Provide the (x, y) coordinate of the cell's center where the given text is located.  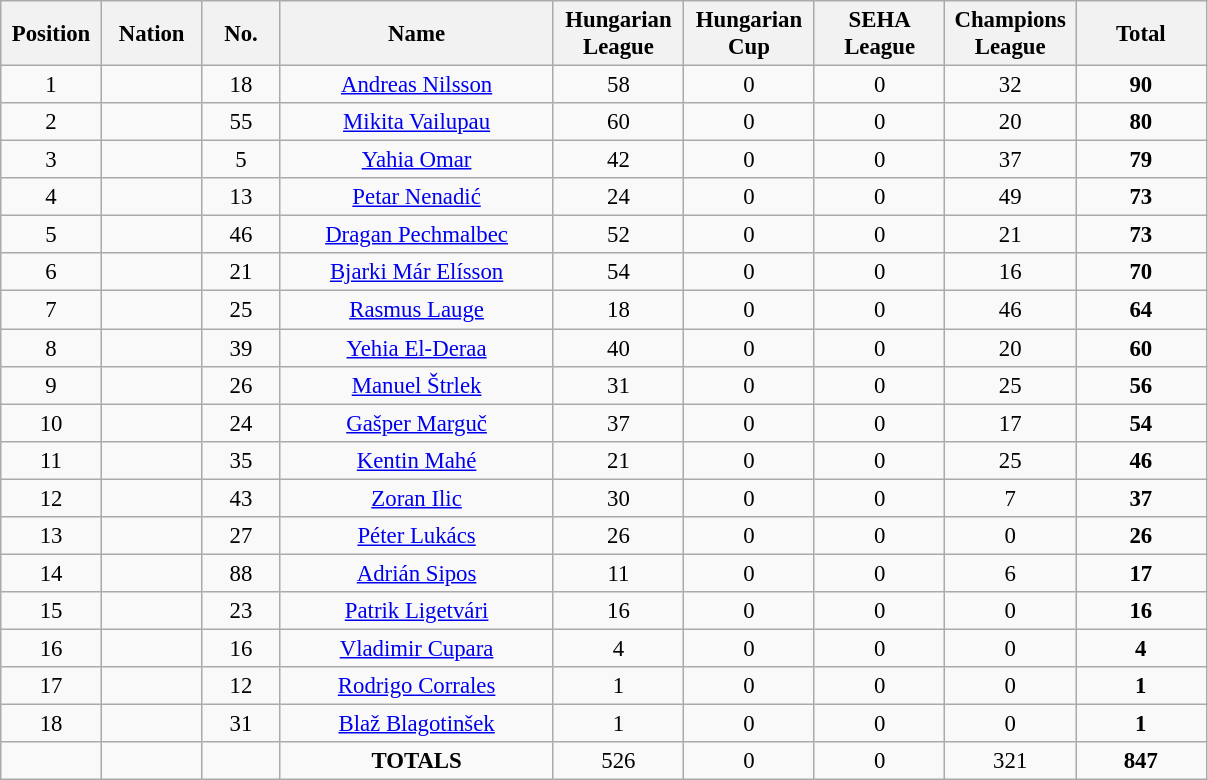
52 (618, 235)
35 (241, 460)
88 (241, 573)
64 (1142, 310)
Adrián Sipos (416, 573)
Hungarian League (618, 34)
30 (618, 498)
Mikita Vailupau (416, 122)
58 (618, 85)
Name (416, 34)
Manuel Štrlek (416, 385)
2 (52, 122)
27 (241, 536)
Zoran Ilic (416, 498)
8 (52, 348)
TOTALS (416, 761)
Patrik Ligetvári (416, 611)
Rodrigo Corrales (416, 686)
Blaž Blagotinšek (416, 724)
Péter Lukács (416, 536)
Bjarki Már Elísson (416, 273)
Kentin Mahé (416, 460)
40 (618, 348)
14 (52, 573)
43 (241, 498)
Yahia Omar (416, 160)
15 (52, 611)
23 (241, 611)
Petar Nenadić (416, 197)
90 (1142, 85)
526 (618, 761)
39 (241, 348)
Champions League (1010, 34)
Total (1142, 34)
847 (1142, 761)
Andreas Nilsson (416, 85)
49 (1010, 197)
SEHA League (880, 34)
79 (1142, 160)
Vladimir Cupara (416, 648)
Position (52, 34)
56 (1142, 385)
321 (1010, 761)
Gašper Marguč (416, 423)
32 (1010, 85)
55 (241, 122)
Nation (152, 34)
Hungarian Cup (750, 34)
3 (52, 160)
Dragan Pechmalbec (416, 235)
Rasmus Lauge (416, 310)
9 (52, 385)
80 (1142, 122)
10 (52, 423)
Yehia El-Deraa (416, 348)
No. (241, 34)
42 (618, 160)
70 (1142, 273)
